Search for the cell housing the specified text and yield its (x, y) center coordinate. 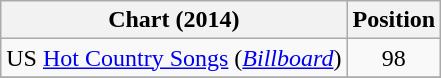
US Hot Country Songs (Billboard) (174, 58)
98 (394, 58)
Position (394, 20)
Chart (2014) (174, 20)
